Return the [X, Y] coordinate for the center point of the cell that contains the specified text.  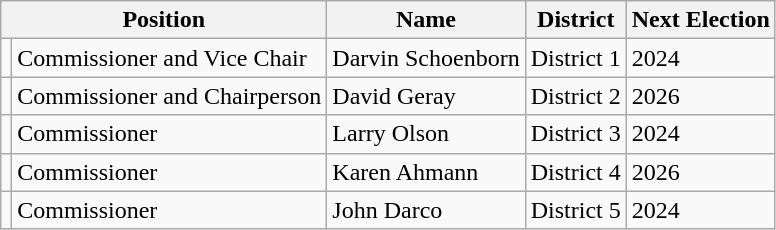
John Darco [426, 210]
Next Election [700, 20]
Name [426, 20]
District 5 [576, 210]
District 1 [576, 58]
Commissioner and Vice Chair [170, 58]
District 3 [576, 134]
Darvin Schoenborn [426, 58]
Larry Olson [426, 134]
Position [164, 20]
Commissioner and Chairperson [170, 96]
District 2 [576, 96]
District 4 [576, 172]
Karen Ahmann [426, 172]
David Geray [426, 96]
District [576, 20]
